Find where the given text appears and provide that cell's center as [X, Y] coordinate. 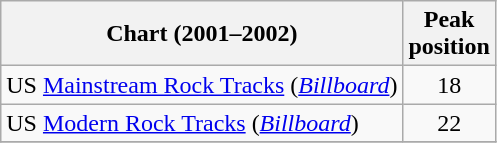
US Modern Rock Tracks (Billboard) [202, 123]
Chart (2001–2002) [202, 34]
US Mainstream Rock Tracks (Billboard) [202, 85]
Peakposition [449, 34]
18 [449, 85]
22 [449, 123]
